Return the [X, Y] coordinate for the center point of the cell that contains the specified text.  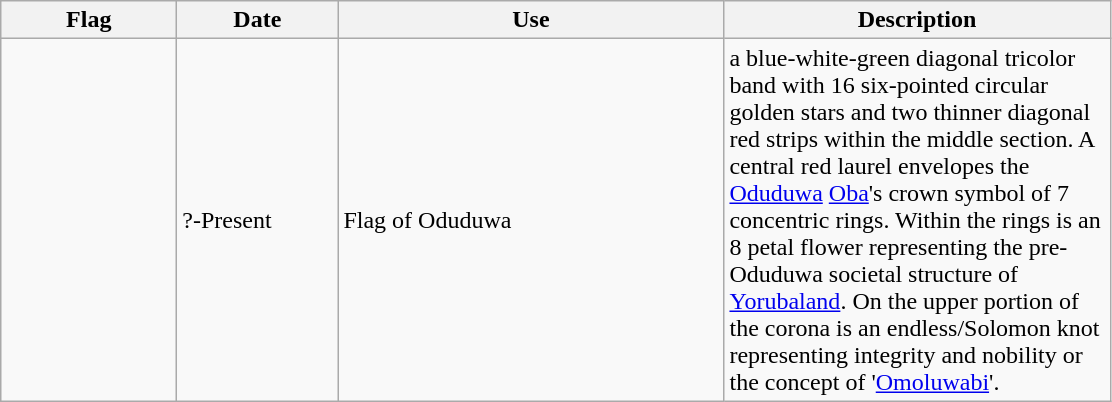
Use [531, 20]
Date [258, 20]
Flag [89, 20]
Description [917, 20]
Flag of Oduduwa [531, 220]
?-Present [258, 220]
